Scan for the cell matching the given text and deliver its (X, Y) coordinate at center. 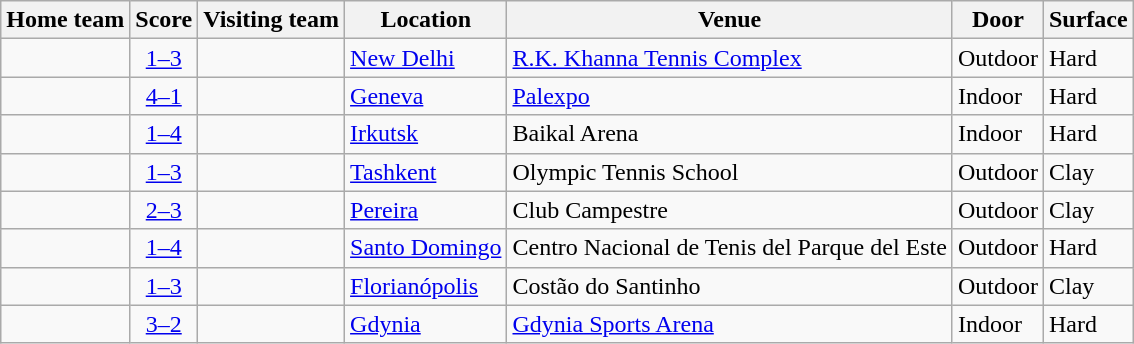
Gdynia Sports Arena (730, 324)
Centro Nacional de Tenis del Parque del Este (730, 248)
Geneva (426, 96)
Location (426, 20)
Santo Domingo (426, 248)
3–2 (164, 324)
Gdynia (426, 324)
4–1 (164, 96)
R.K. Khanna Tennis Complex (730, 58)
Venue (730, 20)
Score (164, 20)
Costão do Santinho (730, 286)
Pereira (426, 210)
Tashkent (426, 172)
New Delhi (426, 58)
2–3 (164, 210)
Visiting team (272, 20)
Irkutsk (426, 134)
Club Campestre (730, 210)
Door (998, 20)
Home team (66, 20)
Surface (1088, 20)
Olympic Tennis School (730, 172)
Baikal Arena (730, 134)
Florianópolis (426, 286)
Palexpo (730, 96)
